Return [X, Y] of the center of cell containing provided text 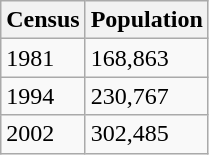
Census [43, 20]
230,767 [146, 96]
1994 [43, 96]
168,863 [146, 58]
Population [146, 20]
1981 [43, 58]
2002 [43, 134]
302,485 [146, 134]
